Return [X, Y] of the center of cell containing provided text 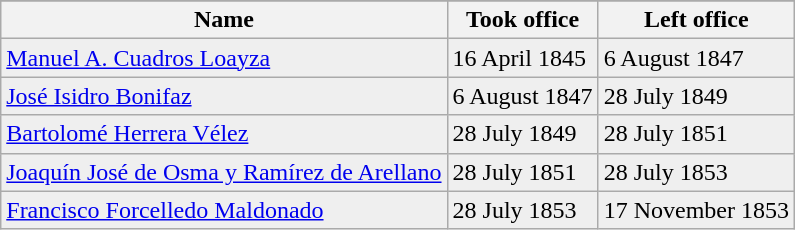
Francisco Forcelledo Maldonado [224, 210]
Bartolomé Herrera Vélez [224, 134]
16 April 1845 [522, 58]
Joaquín José de Osma y Ramírez de Arellano [224, 172]
Manuel A. Cuadros Loayza [224, 58]
17 November 1853 [696, 210]
Took office [522, 20]
Left office [696, 20]
José Isidro Bonifaz [224, 96]
Name [224, 20]
